Scan for the cell matching the given text and deliver its (X, Y) coordinate at center. 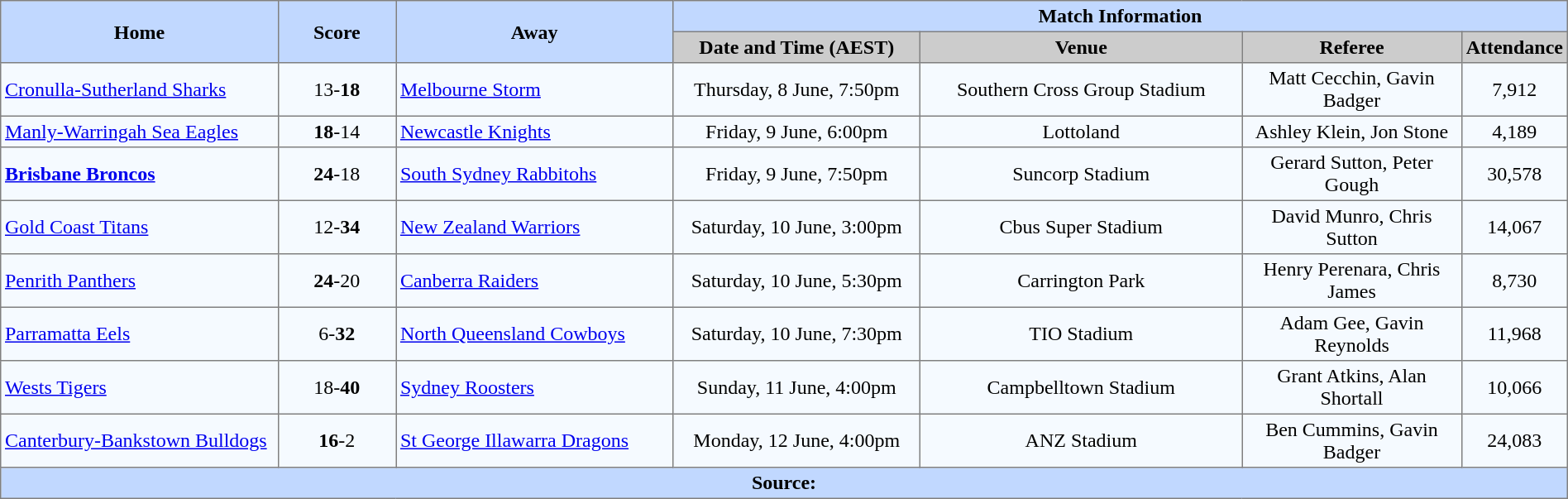
New Zealand Warriors (534, 227)
Wests Tigers (139, 387)
Suncorp Stadium (1082, 174)
Attendance (1514, 47)
Ben Cummins, Gavin Badger (1352, 440)
Sunday, 11 June, 4:00pm (797, 387)
Lottoland (1082, 132)
St George Illawarra Dragons (534, 440)
Campbelltown Stadium (1082, 387)
South Sydney Rabbitohs (534, 174)
24-20 (337, 281)
6-32 (337, 333)
30,578 (1514, 174)
Brisbane Broncos (139, 174)
Home (139, 31)
Canberra Raiders (534, 281)
7,912 (1514, 89)
14,067 (1514, 227)
Source: (784, 483)
Monday, 12 June, 4:00pm (797, 440)
Newcastle Knights (534, 132)
Score (337, 31)
Thursday, 8 June, 7:50pm (797, 89)
8,730 (1514, 281)
12-34 (337, 227)
4,189 (1514, 132)
18-14 (337, 132)
Match Information (1121, 17)
Manly-Warringah Sea Eagles (139, 132)
Matt Cecchin, Gavin Badger (1352, 89)
Carrington Park (1082, 281)
16-2 (337, 440)
13-18 (337, 89)
Sydney Roosters (534, 387)
Southern Cross Group Stadium (1082, 89)
Canterbury-Bankstown Bulldogs (139, 440)
24-18 (337, 174)
Ashley Klein, Jon Stone (1352, 132)
18-40 (337, 387)
David Munro, Chris Sutton (1352, 227)
Cronulla-Sutherland Sharks (139, 89)
Saturday, 10 June, 7:30pm (797, 333)
10,066 (1514, 387)
Gerard Sutton, Peter Gough (1352, 174)
North Queensland Cowboys (534, 333)
TIO Stadium (1082, 333)
Gold Coast Titans (139, 227)
Saturday, 10 June, 5:30pm (797, 281)
Saturday, 10 June, 3:00pm (797, 227)
Friday, 9 June, 7:50pm (797, 174)
24,083 (1514, 440)
Cbus Super Stadium (1082, 227)
Venue (1082, 47)
Date and Time (AEST) (797, 47)
Grant Atkins, Alan Shortall (1352, 387)
Referee (1352, 47)
ANZ Stadium (1082, 440)
Henry Perenara, Chris James (1352, 281)
Parramatta Eels (139, 333)
Penrith Panthers (139, 281)
Melbourne Storm (534, 89)
Away (534, 31)
Adam Gee, Gavin Reynolds (1352, 333)
Friday, 9 June, 6:00pm (797, 132)
11,968 (1514, 333)
